Scan for the cell matching the given text and deliver its [X, Y] coordinate at center. 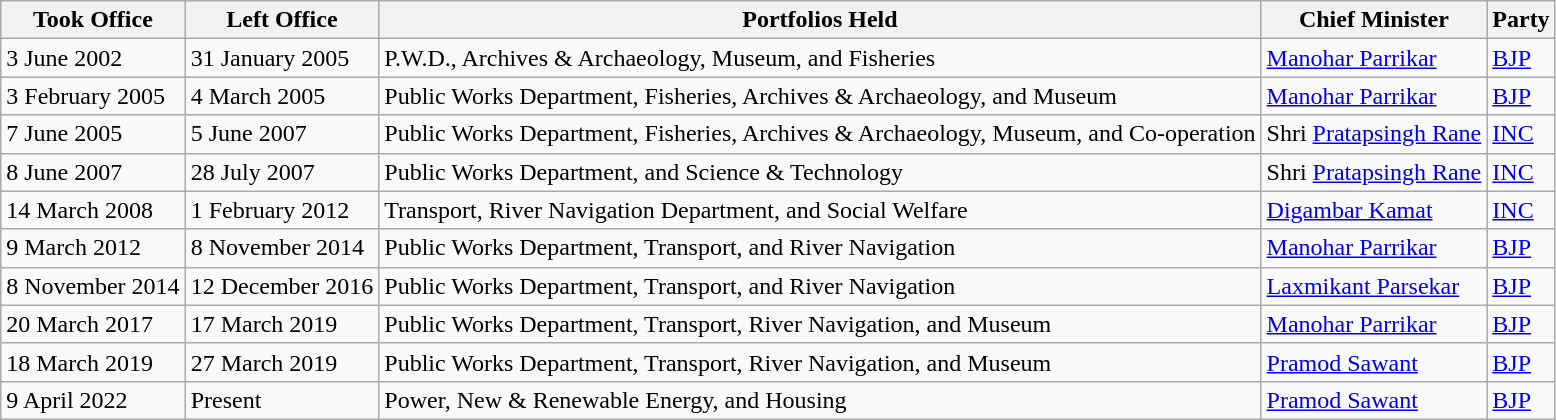
Party [1521, 20]
Left Office [282, 20]
17 March 2019 [282, 324]
Public Works Department, Fisheries, Archives & Archaeology, and Museum [820, 96]
31 January 2005 [282, 58]
Transport, River Navigation Department, and Social Welfare [820, 210]
12 December 2016 [282, 286]
9 March 2012 [93, 248]
4 March 2005 [282, 96]
Present [282, 400]
28 July 2007 [282, 172]
Took Office [93, 20]
7 June 2005 [93, 134]
Laxmikant Parsekar [1374, 286]
Chief Minister [1374, 20]
5 June 2007 [282, 134]
Portfolios Held [820, 20]
1 February 2012 [282, 210]
Public Works Department, and Science & Technology [820, 172]
3 June 2002 [93, 58]
9 April 2022 [93, 400]
Digambar Kamat [1374, 210]
14 March 2008 [93, 210]
P.W.D., Archives & Archaeology, Museum, and Fisheries [820, 58]
8 June 2007 [93, 172]
3 February 2005 [93, 96]
Public Works Department, Fisheries, Archives & Archaeology, Museum, and Co-operation [820, 134]
Power, New & Renewable Energy, and Housing [820, 400]
20 March 2017 [93, 324]
27 March 2019 [282, 362]
18 March 2019 [93, 362]
